Detect which cell encompasses the target text, then output its [X, Y] center coordinate. 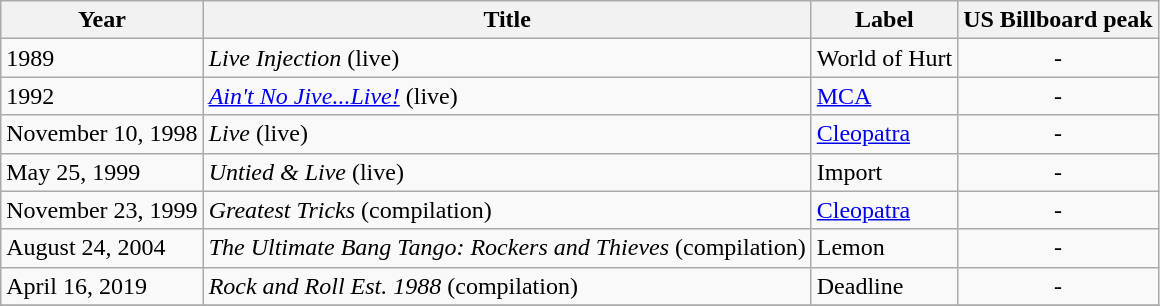
May 25, 1999 [102, 172]
November 23, 1999 [102, 210]
Untied & Live (live) [507, 172]
August 24, 2004 [102, 248]
World of Hurt [884, 58]
Rock and Roll Est. 1988 (compilation) [507, 286]
Year [102, 20]
1992 [102, 96]
Title [507, 20]
Deadline [884, 286]
US Billboard peak [1058, 20]
November 10, 1998 [102, 134]
Ain't No Jive...Live! (live) [507, 96]
Label [884, 20]
1989 [102, 58]
Lemon [884, 248]
Greatest Tricks (compilation) [507, 210]
The Ultimate Bang Tango: Rockers and Thieves (compilation) [507, 248]
Live (live) [507, 134]
MCA [884, 96]
April 16, 2019 [102, 286]
Import [884, 172]
Live Injection (live) [507, 58]
